Locate the cell with the specified text and output its (X, Y) center coordinate. 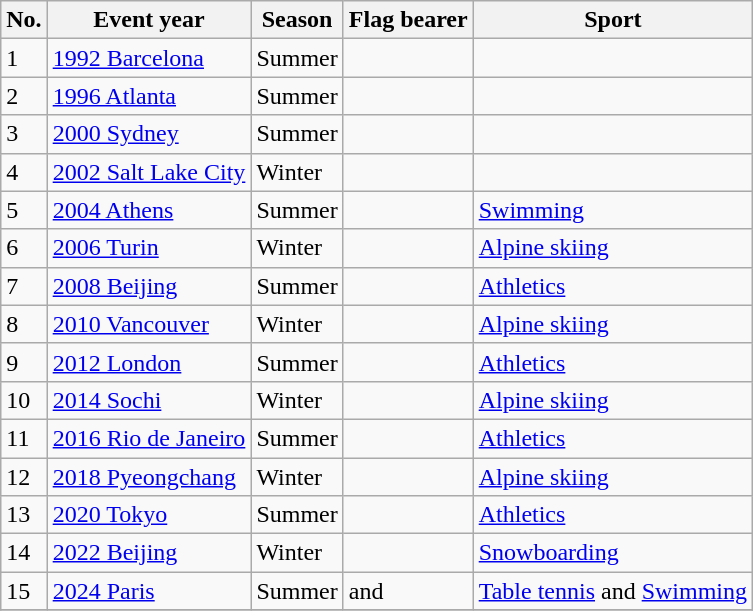
No. (24, 20)
13 (24, 515)
2000 Sydney (149, 134)
9 (24, 362)
Swimming (612, 210)
Season (297, 20)
2014 Sochi (149, 400)
2024 Paris (149, 591)
1996 Atlanta (149, 96)
7 (24, 286)
2012 London (149, 362)
1992 Barcelona (149, 58)
1 (24, 58)
12 (24, 477)
2004 Athens (149, 210)
2022 Beijing (149, 553)
Event year (149, 20)
Snowboarding (612, 553)
2 (24, 96)
and (408, 591)
8 (24, 324)
2018 Pyeongchang (149, 477)
Table tennis and Swimming (612, 591)
2002 Salt Lake City (149, 172)
4 (24, 172)
14 (24, 553)
2008 Beijing (149, 286)
Sport (612, 20)
Flag bearer (408, 20)
11 (24, 438)
2006 Turin (149, 248)
2016 Rio de Janeiro (149, 438)
3 (24, 134)
2010 Vancouver (149, 324)
6 (24, 248)
15 (24, 591)
5 (24, 210)
2020 Tokyo (149, 515)
10 (24, 400)
